Identify which cell holds the provided text, then report its (X, Y) central coordinate. 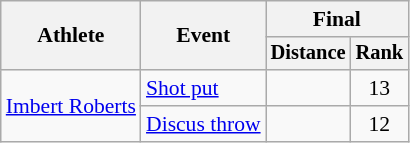
Distance (308, 54)
13 (380, 88)
Event (204, 36)
Imbert Roberts (71, 106)
Athlete (71, 36)
Discus throw (204, 124)
Shot put (204, 88)
12 (380, 124)
Final (337, 19)
Rank (380, 54)
